Return (x, y) of the center of cell containing provided text 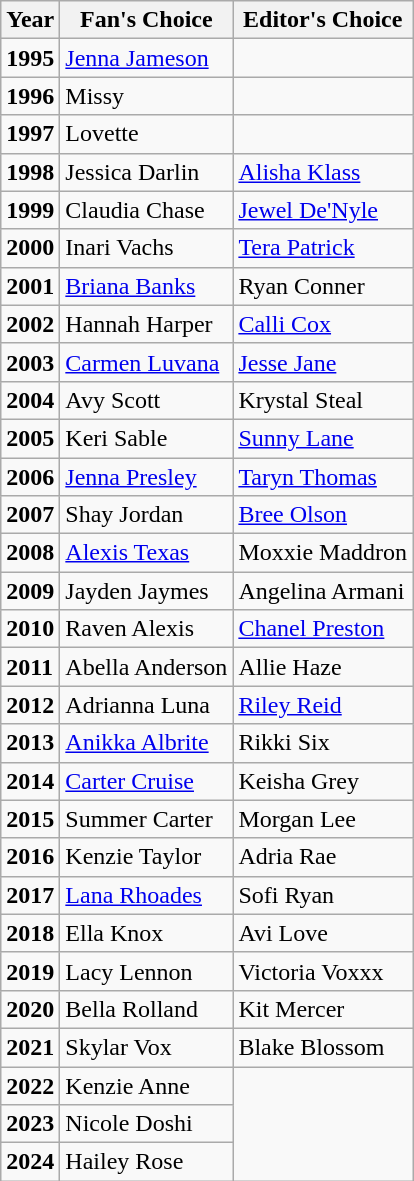
2023 (30, 1124)
Carter Cruise (146, 781)
Blake Blossom (323, 1047)
2011 (30, 667)
1996 (30, 96)
Ella Knox (146, 933)
Riley Reid (323, 705)
Lovette (146, 134)
Tera Patrick (323, 248)
Moxxie Maddron (323, 553)
1999 (30, 210)
2003 (30, 362)
Anikka Albrite (146, 743)
Summer Carter (146, 819)
Lana Rhoades (146, 895)
2010 (30, 629)
Bella Rolland (146, 1009)
2022 (30, 1085)
Jewel De'Nyle (323, 210)
2005 (30, 438)
Briana Banks (146, 286)
Ryan Conner (323, 286)
Jenna Presley (146, 477)
1995 (30, 58)
2007 (30, 515)
Morgan Lee (323, 819)
Nicole Doshi (146, 1124)
Abella Anderson (146, 667)
Jessica Darlin (146, 172)
Kit Mercer (323, 1009)
Victoria Voxxx (323, 971)
2020 (30, 1009)
Missy (146, 96)
1997 (30, 134)
Fan's Choice (146, 20)
Skylar Vox (146, 1047)
Calli Cox (323, 324)
Allie Haze (323, 667)
Jenna Jameson (146, 58)
2018 (30, 933)
1998 (30, 172)
2024 (30, 1162)
Alexis Texas (146, 553)
2017 (30, 895)
Sunny Lane (323, 438)
2009 (30, 591)
Shay Jordan (146, 515)
2000 (30, 248)
2014 (30, 781)
Claudia Chase (146, 210)
Jayden Jaymes (146, 591)
Angelina Armani (323, 591)
Inari Vachs (146, 248)
Kenzie Anne (146, 1085)
2021 (30, 1047)
2012 (30, 705)
Sofi Ryan (323, 895)
2006 (30, 477)
2019 (30, 971)
2001 (30, 286)
Adria Rae (323, 857)
Lacy Lennon (146, 971)
2004 (30, 400)
Editor's Choice (323, 20)
Hannah Harper (146, 324)
2008 (30, 553)
Alisha Klass (323, 172)
2015 (30, 819)
Keri Sable (146, 438)
Adrianna Luna (146, 705)
Jesse Jane (323, 362)
Hailey Rose (146, 1162)
Avi Love (323, 933)
2016 (30, 857)
Krystal Steal (323, 400)
Avy Scott (146, 400)
Chanel Preston (323, 629)
Raven Alexis (146, 629)
Year (30, 20)
Carmen Luvana (146, 362)
Bree Olson (323, 515)
2013 (30, 743)
Keisha Grey (323, 781)
Taryn Thomas (323, 477)
Rikki Six (323, 743)
2002 (30, 324)
Kenzie Taylor (146, 857)
